Extract the (X, Y) coordinate from the center of the cell holding the provided text.  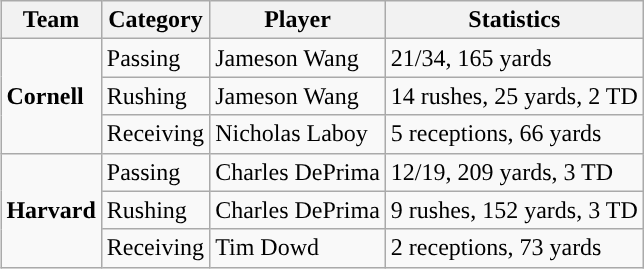
Nicholas Laboy (298, 134)
5 receptions, 66 yards (514, 134)
Tim Dowd (298, 248)
14 rushes, 25 yards, 2 TD (514, 96)
Team (51, 20)
Category (155, 20)
2 receptions, 73 yards (514, 248)
Statistics (514, 20)
Player (298, 20)
12/19, 209 yards, 3 TD (514, 172)
Harvard (51, 210)
21/34, 165 yards (514, 58)
Cornell (51, 96)
9 rushes, 152 yards, 3 TD (514, 210)
